From the cell containing the given text, extract its center point as (X, Y) coordinate. 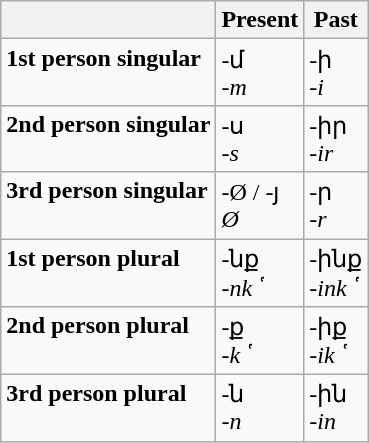
1st person plural (108, 272)
-իք-ik῾ (336, 341)
-նք -nk῾ (260, 272)
2nd person plural (108, 341)
2nd person singular (108, 138)
-ինք-ink῾ (336, 272)
-ր-r (336, 206)
-մ -m (260, 72)
Past (336, 20)
3rd person plural (108, 408)
-Ø / -յ Ø (260, 206)
-ին-in (336, 408)
-ն -n (260, 408)
-իր-ir (336, 138)
3rd person singular (108, 206)
Present (260, 20)
1st person singular (108, 72)
-ս -s (260, 138)
-ք -k῾ (260, 341)
-ի-i (336, 72)
